Return the (X, Y) coordinate for the center point of the cell that contains the specified text.  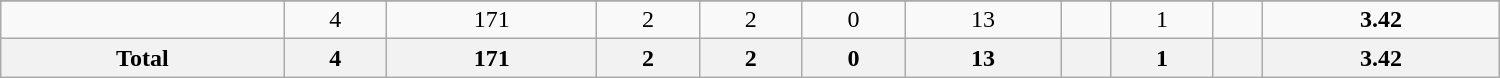
Total (142, 58)
